Locate the cell with the specified text and output its [x, y] center coordinate. 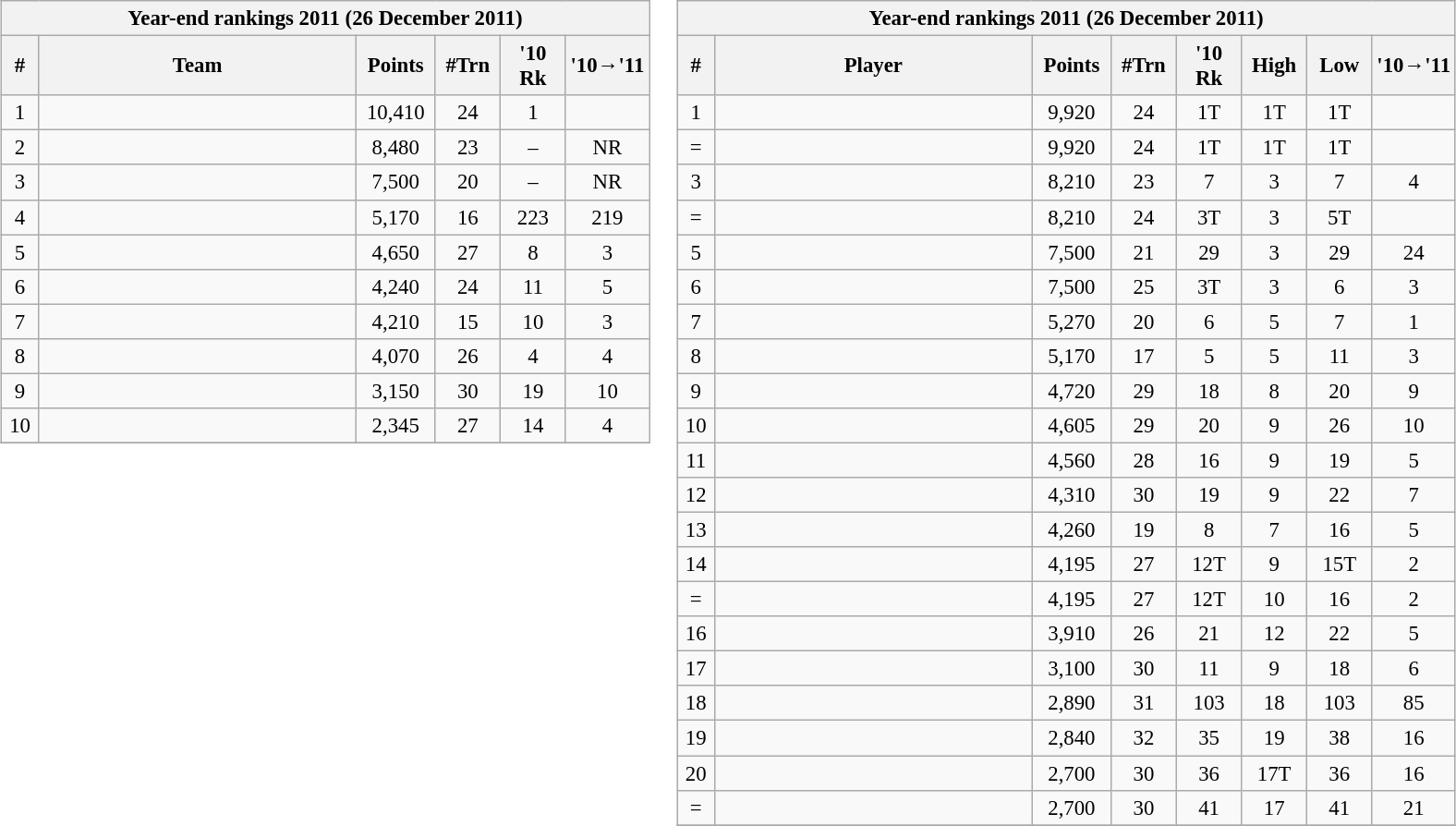
15T [1340, 565]
28 [1144, 460]
4,650 [395, 252]
5,270 [1072, 322]
13 [697, 529]
8,480 [395, 148]
4,070 [395, 356]
38 [1340, 738]
25 [1144, 286]
2,890 [1072, 703]
32 [1144, 738]
4,310 [1072, 495]
2,345 [395, 426]
219 [607, 217]
2,840 [1072, 738]
3,910 [1072, 634]
3,100 [1072, 669]
4,260 [1072, 529]
High [1275, 67]
Low [1340, 67]
31 [1144, 703]
10,410 [395, 113]
5T [1340, 217]
Player [873, 67]
35 [1208, 738]
4,605 [1072, 426]
Team [198, 67]
223 [534, 217]
4,720 [1072, 391]
3,150 [395, 391]
17T [1275, 773]
4,210 [395, 322]
85 [1414, 703]
4,240 [395, 286]
15 [467, 322]
4,560 [1072, 460]
